Find where the given text appears and provide that cell's center as [x, y] coordinate. 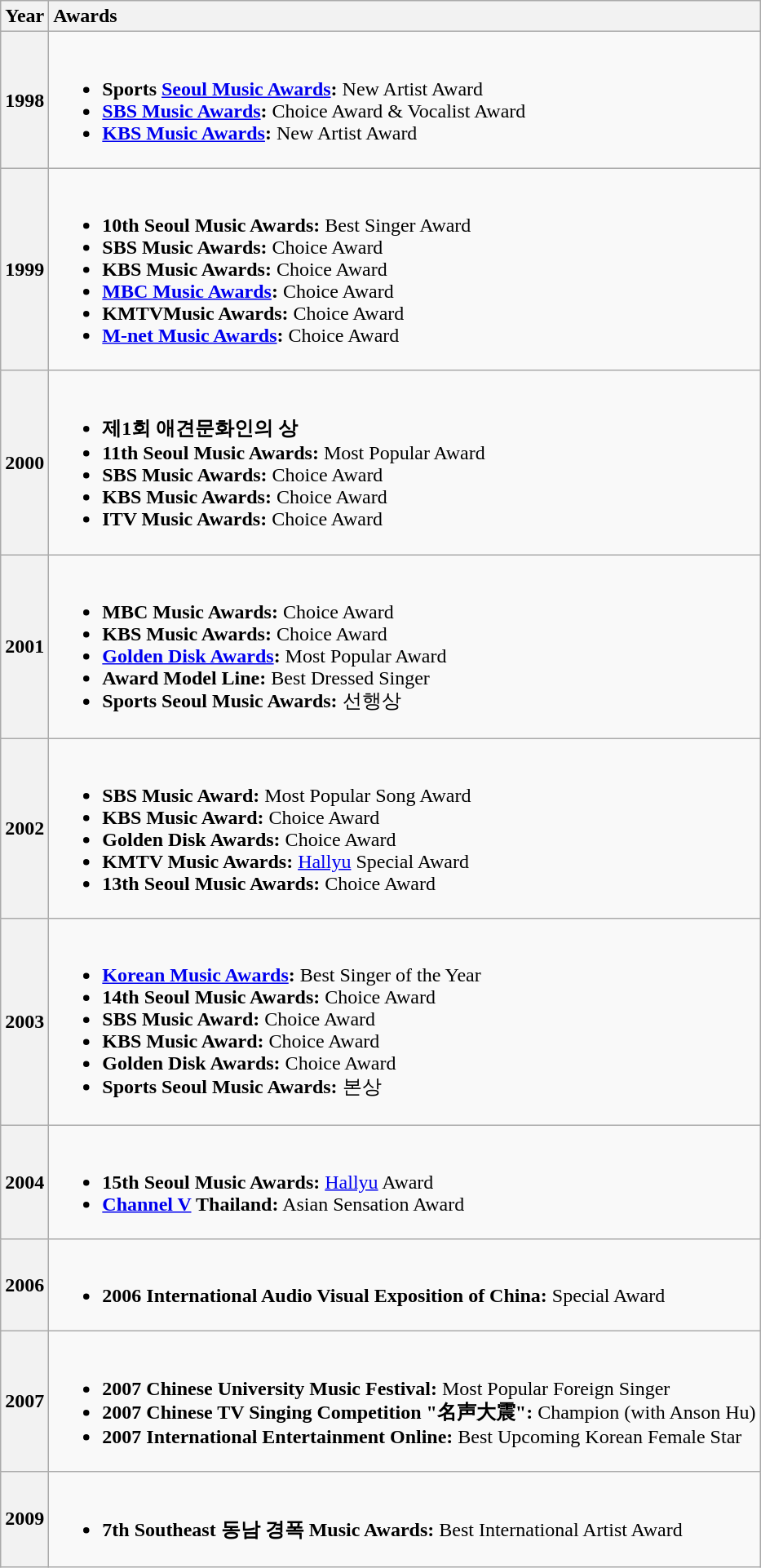
15th Seoul Music Awards: Hallyu AwardChannel V Thailand: Asian Sensation Award [405, 1182]
Awards [405, 16]
7th Southeast 동남 경폭 Music Awards: Best International Artist Award [405, 1519]
2004 [24, 1182]
1998 [24, 100]
2000 [24, 463]
2007 [24, 1402]
2006 International Audio Visual Exposition of China: Special Award [405, 1286]
2009 [24, 1519]
Sports Seoul Music Awards: New Artist AwardSBS Music Awards: Choice Award & Vocalist AwardKBS Music Awards: New Artist Award [405, 100]
2006 [24, 1286]
2002 [24, 829]
1999 [24, 269]
2001 [24, 647]
제1회 애견문화인의 상11th Seoul Music Awards: Most Popular AwardSBS Music Awards: Choice AwardKBS Music Awards: Choice AwardITV Music Awards: Choice Award [405, 463]
Year [24, 16]
2003 [24, 1021]
